Detect which cell encompasses the target text, then output its (x, y) center coordinate. 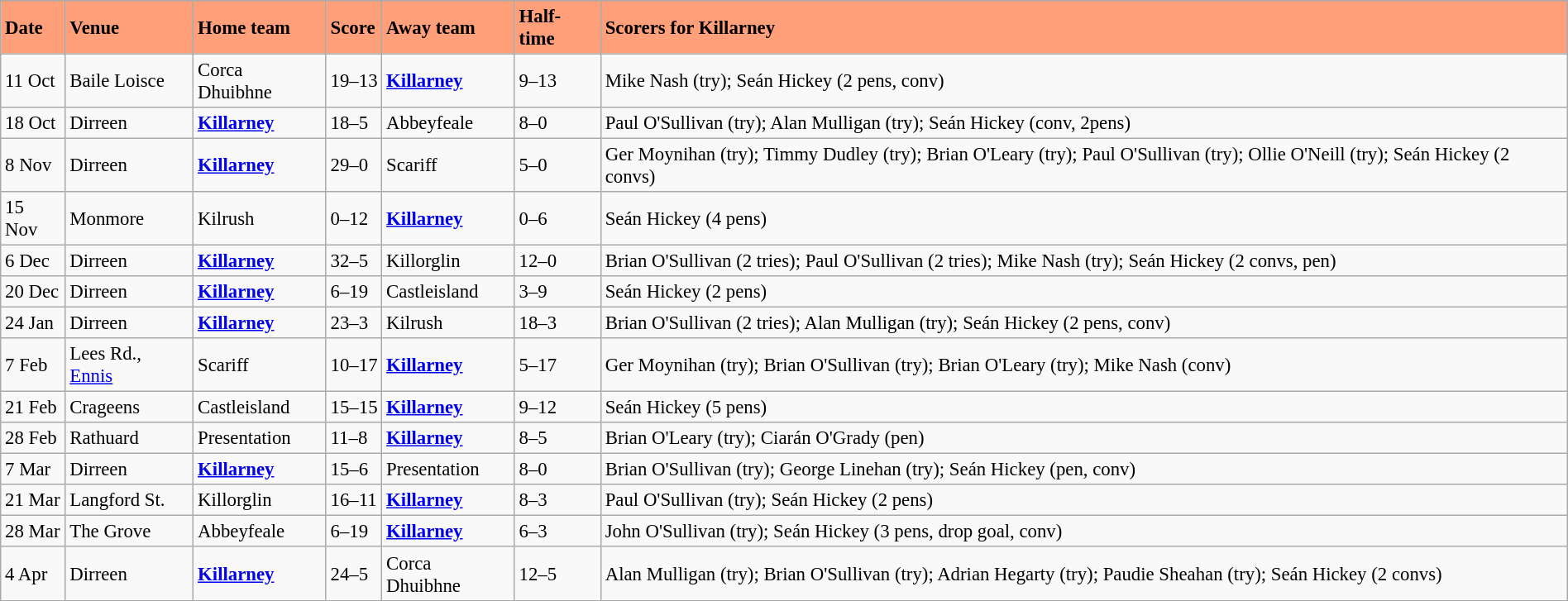
Seán Hickey (4 pens) (1083, 218)
5–0 (557, 165)
Venue (129, 26)
24–5 (354, 574)
Brian O'Sullivan (2 tries); Alan Mulligan (try); Seán Hickey (2 pens, conv) (1083, 322)
18 Oct (33, 122)
Date (33, 26)
Home team (260, 26)
12–0 (557, 260)
11–8 (354, 438)
Ger Moynihan (try); Timmy Dudley (try); Brian O'Leary (try); Paul O'Sullivan (try); Ollie O'Neill (try); Seán Hickey (2 convs) (1083, 165)
8 Nov (33, 165)
Crageens (129, 407)
0–6 (557, 218)
7 Mar (33, 470)
9–13 (557, 81)
6–3 (557, 532)
Paul O'Sullivan (try); Seán Hickey (2 pens) (1083, 500)
12–5 (557, 574)
Seán Hickey (2 pens) (1083, 292)
15 Nov (33, 218)
Ger Moynihan (try); Brian O'Sullivan (try); Brian O'Leary (try); Mike Nash (conv) (1083, 365)
19–13 (354, 81)
28 Mar (33, 532)
Mike Nash (try); Seán Hickey (2 pens, conv) (1083, 81)
7 Feb (33, 365)
Seán Hickey (5 pens) (1083, 407)
Rathuard (129, 438)
28 Feb (33, 438)
32–5 (354, 260)
Score (354, 26)
11 Oct (33, 81)
8–3 (557, 500)
29–0 (354, 165)
16–11 (354, 500)
Half-time (557, 26)
The Grove (129, 532)
Langford St. (129, 500)
23–3 (354, 322)
8–5 (557, 438)
Away team (448, 26)
15–6 (354, 470)
20 Dec (33, 292)
18–3 (557, 322)
15–15 (354, 407)
Monmore (129, 218)
3–9 (557, 292)
Lees Rd., Ennis (129, 365)
Scorers for Killarney (1083, 26)
21 Feb (33, 407)
4 Apr (33, 574)
18–5 (354, 122)
Brian O'Sullivan (2 tries); Paul O'Sullivan (2 tries); Mike Nash (try); Seán Hickey (2 convs, pen) (1083, 260)
Brian O'Sullivan (try); George Linehan (try); Seán Hickey (pen, conv) (1083, 470)
Brian O'Leary (try); Ciarán O'Grady (pen) (1083, 438)
9–12 (557, 407)
21 Mar (33, 500)
Baile Loisce (129, 81)
Paul O'Sullivan (try); Alan Mulligan (try); Seán Hickey (conv, 2pens) (1083, 122)
6 Dec (33, 260)
10–17 (354, 365)
24 Jan (33, 322)
5–17 (557, 365)
Alan Mulligan (try); Brian O'Sullivan (try); Adrian Hegarty (try); Paudie Sheahan (try); Seán Hickey (2 convs) (1083, 574)
John O'Sullivan (try); Seán Hickey (3 pens, drop goal, conv) (1083, 532)
0–12 (354, 218)
